Output the (X, Y) coordinate of the center of the cell containing the given text.  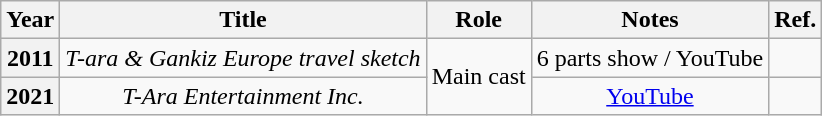
T-ara & Gankiz Europe travel sketch (243, 58)
YouTube (650, 96)
Main cast (478, 77)
6 parts show / YouTube (650, 58)
Year (30, 20)
T-Ara Entertainment Inc. (243, 96)
Ref. (796, 20)
2021 (30, 96)
Role (478, 20)
Title (243, 20)
Notes (650, 20)
2011 (30, 58)
